Determine the [x, y] coordinate at the center of the cell enclosing the given text.  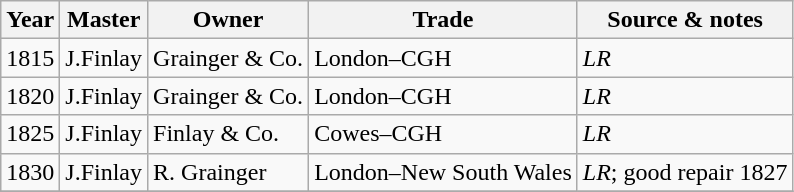
R. Grainger [228, 172]
LR; good repair 1827 [685, 172]
1820 [30, 96]
Owner [228, 20]
Source & notes [685, 20]
Cowes–CGH [444, 134]
Year [30, 20]
Master [104, 20]
1825 [30, 134]
Finlay & Co. [228, 134]
Trade [444, 20]
1815 [30, 58]
London–New South Wales [444, 172]
1830 [30, 172]
